Capture the cell that displays the provided text and extract its (X, Y) central coordinate. 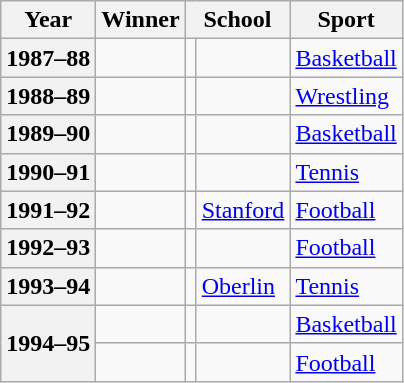
Sport (346, 20)
Stanford (243, 210)
1988–89 (48, 96)
1990–91 (48, 172)
1987–88 (48, 58)
School (238, 20)
Wrestling (346, 96)
1992–93 (48, 248)
Winner (140, 20)
1991–92 (48, 210)
Year (48, 20)
Oberlin (243, 286)
1994–95 (48, 343)
1989–90 (48, 134)
1993–94 (48, 286)
